Output the [x, y] coordinate of the center of the cell containing the given text.  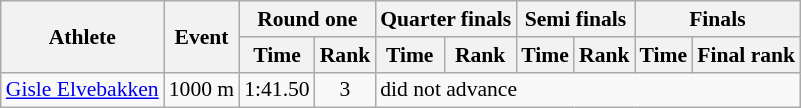
Final rank [746, 55]
did not advance [588, 90]
1:41.50 [276, 90]
Gisle Elvebakken [82, 90]
Finals [718, 19]
Round one [307, 19]
Athlete [82, 36]
Event [202, 36]
Quarter finals [446, 19]
Semi finals [575, 19]
3 [346, 90]
1000 m [202, 90]
